Output the [X, Y] coordinate of the center of the cell containing the given text.  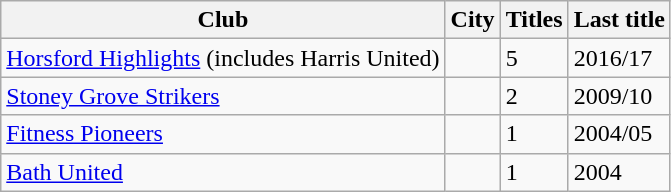
5 [534, 58]
Titles [534, 20]
2016/17 [619, 58]
Bath United [223, 172]
Fitness Pioneers [223, 134]
2004/05 [619, 134]
Club [223, 20]
Last title [619, 20]
Stoney Grove Strikers [223, 96]
2004 [619, 172]
City [472, 20]
Horsford Highlights (includes Harris United) [223, 58]
2009/10 [619, 96]
2 [534, 96]
